Extract the (x, y) coordinate from the center of the cell holding the provided text.  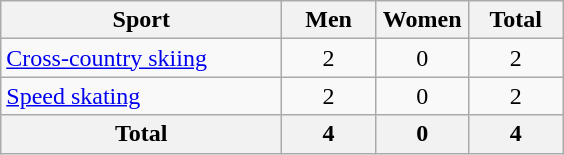
Speed skating (142, 96)
Cross-country skiing (142, 58)
Sport (142, 20)
Women (422, 20)
Men (329, 20)
